Determine the (x, y) coordinate at the center of the cell enclosing the given text.  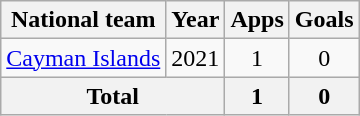
Goals (324, 20)
Year (196, 20)
National team (84, 20)
Total (113, 96)
Apps (257, 20)
Cayman Islands (84, 58)
2021 (196, 58)
